For the text-containing cell, return its midpoint in (x, y) coordinate format. 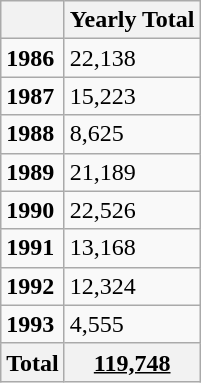
Total (33, 362)
22,526 (132, 210)
4,555 (132, 324)
1992 (33, 286)
1987 (33, 96)
Yearly Total (132, 20)
1991 (33, 248)
21,189 (132, 172)
12,324 (132, 286)
119,748 (132, 362)
1989 (33, 172)
1990 (33, 210)
1993 (33, 324)
15,223 (132, 96)
1988 (33, 134)
1986 (33, 58)
13,168 (132, 248)
8,625 (132, 134)
22,138 (132, 58)
